For the text-containing cell, return its midpoint in (X, Y) coordinate format. 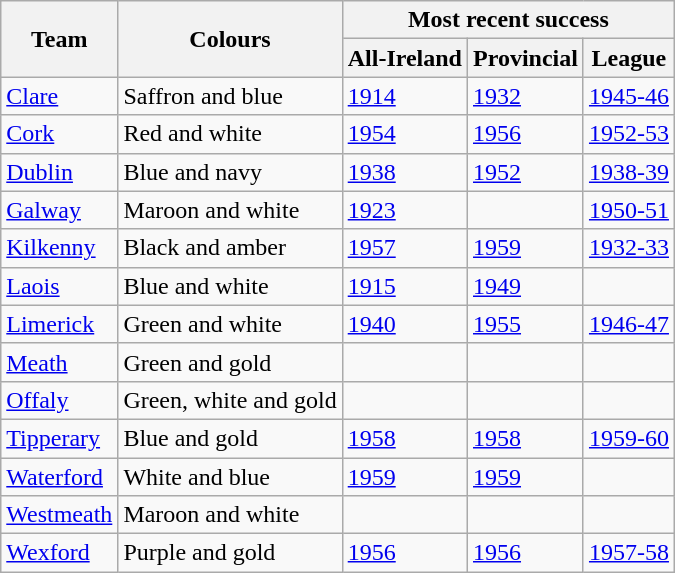
Clare (60, 96)
Provincial (525, 58)
1950-51 (628, 210)
Waterford (60, 477)
1952 (525, 172)
White and blue (230, 477)
Wexford (60, 553)
Colours (230, 39)
Tipperary (60, 438)
Red and white (230, 134)
1954 (404, 134)
1959-60 (628, 438)
Team (60, 39)
Blue and gold (230, 438)
Green and white (230, 324)
1914 (404, 96)
Kilkenny (60, 248)
1932 (525, 96)
Most recent success (508, 20)
Green, white and gold (230, 400)
Cork (60, 134)
Blue and navy (230, 172)
1952-53 (628, 134)
1955 (525, 324)
1945-46 (628, 96)
1946-47 (628, 324)
1949 (525, 286)
Meath (60, 362)
1957 (404, 248)
1940 (404, 324)
All-Ireland (404, 58)
Dublin (60, 172)
Galway (60, 210)
Offaly (60, 400)
Blue and white (230, 286)
1938-39 (628, 172)
Green and gold (230, 362)
1938 (404, 172)
1932-33 (628, 248)
1923 (404, 210)
Laois (60, 286)
Black and amber (230, 248)
Saffron and blue (230, 96)
Limerick (60, 324)
Westmeath (60, 515)
Purple and gold (230, 553)
1957-58 (628, 553)
League (628, 58)
1915 (404, 286)
